Provide the (X, Y) coordinate of the cell's center where the given text is located.  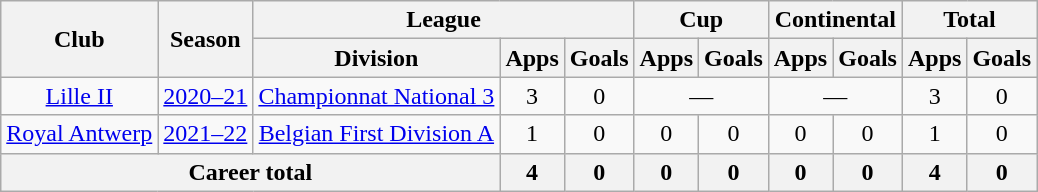
Royal Antwerp (80, 134)
Season (206, 39)
Club (80, 39)
Division (376, 58)
2020–21 (206, 96)
Belgian First Division A (376, 134)
Career total (250, 172)
Continental (835, 20)
Total (969, 20)
Championnat National 3 (376, 96)
League (444, 20)
Lille II (80, 96)
2021–22 (206, 134)
Cup (701, 20)
